Provide the [X, Y] coordinate of the cell's center where the given text is located.  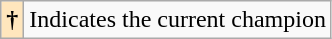
Indicates the current champion [178, 20]
† [12, 20]
